Locate the cell with the specified text and output its [x, y] center coordinate. 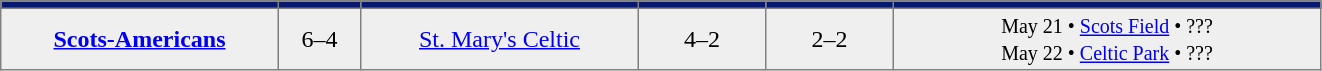
6–4 [319, 39]
2–2 [830, 39]
May 21 • Scots Field • ???May 22 • Celtic Park • ??? [1107, 39]
Scots-Americans [140, 39]
4–2 [702, 39]
St. Mary's Celtic [500, 39]
